From the cell containing the given text, extract its center point as (X, Y) coordinate. 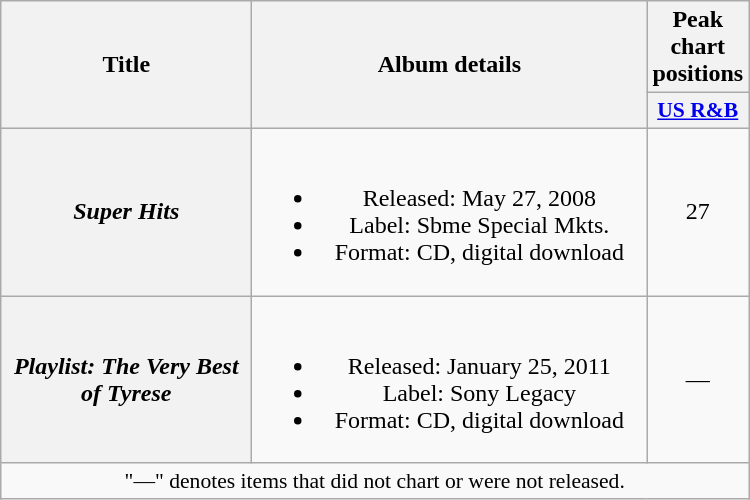
Super Hits (126, 212)
"—" denotes items that did not chart or were not released. (375, 481)
Released: May 27, 2008Label: Sbme Special Mkts.Format: CD, digital download (450, 212)
Playlist: The Very Best of Tyrese (126, 380)
Released: January 25, 2011Label: Sony LegacyFormat: CD, digital download (450, 380)
Peak chart positions (698, 47)
Album details (450, 65)
US R&B (698, 111)
— (698, 380)
27 (698, 212)
Title (126, 65)
